Return the [x, y] coordinate for the center point of the cell that contains the specified text.  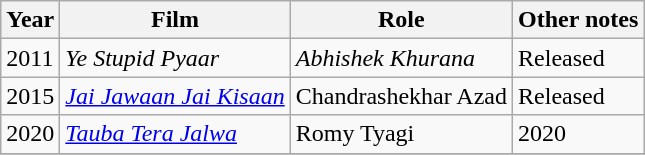
Year [30, 20]
Role [401, 20]
Abhishek Khurana [401, 58]
Ye Stupid Pyaar [175, 58]
Romy Tyagi [401, 134]
2011 [30, 58]
Film [175, 20]
2015 [30, 96]
Jai Jawaan Jai Kisaan [175, 96]
Tauba Tera Jalwa [175, 134]
Chandrashekhar Azad [401, 96]
Other notes [578, 20]
